Determine the [x, y] coordinate at the center of the cell enclosing the given text.  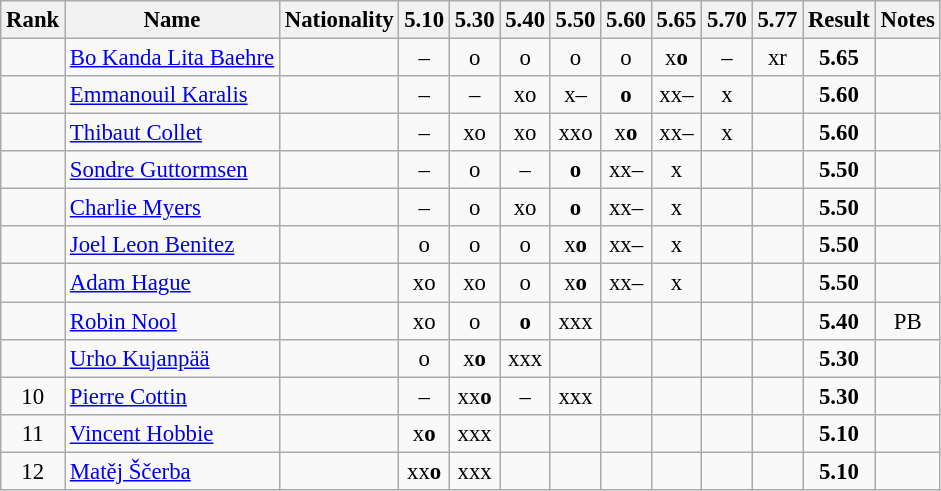
Adam Hague [172, 283]
Sondre Guttormsen [172, 170]
Notes [908, 20]
Vincent Hobbie [172, 433]
Joel Leon Benitez [172, 245]
11 [33, 433]
Urho Kujanpää [172, 358]
10 [33, 396]
Emmanouil Karalis [172, 95]
Pierre Cottin [172, 396]
Bo Kanda Lita Baehre [172, 58]
Nationality [338, 20]
Result [840, 20]
Robin Nool [172, 321]
Matěj Ščerba [172, 471]
Rank [33, 20]
PB [908, 321]
Thibaut Collet [172, 133]
Charlie Myers [172, 208]
12 [33, 471]
5.70 [727, 20]
xr [777, 58]
5.77 [777, 20]
Name [172, 20]
x– [575, 95]
